Return the [X, Y] coordinate for the center point of the cell that contains the specified text.  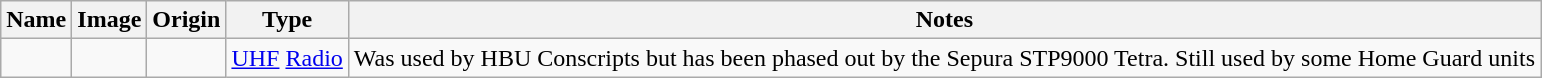
Notes [944, 20]
Image [110, 20]
Origin [186, 20]
Was used by HBU Conscripts but has been phased out by the Sepura STP9000 Tetra. Still used by some Home Guard units [944, 58]
Name [36, 20]
UHF Radio [287, 58]
Type [287, 20]
